Scan for the cell matching the given text and deliver its [X, Y] coordinate at center. 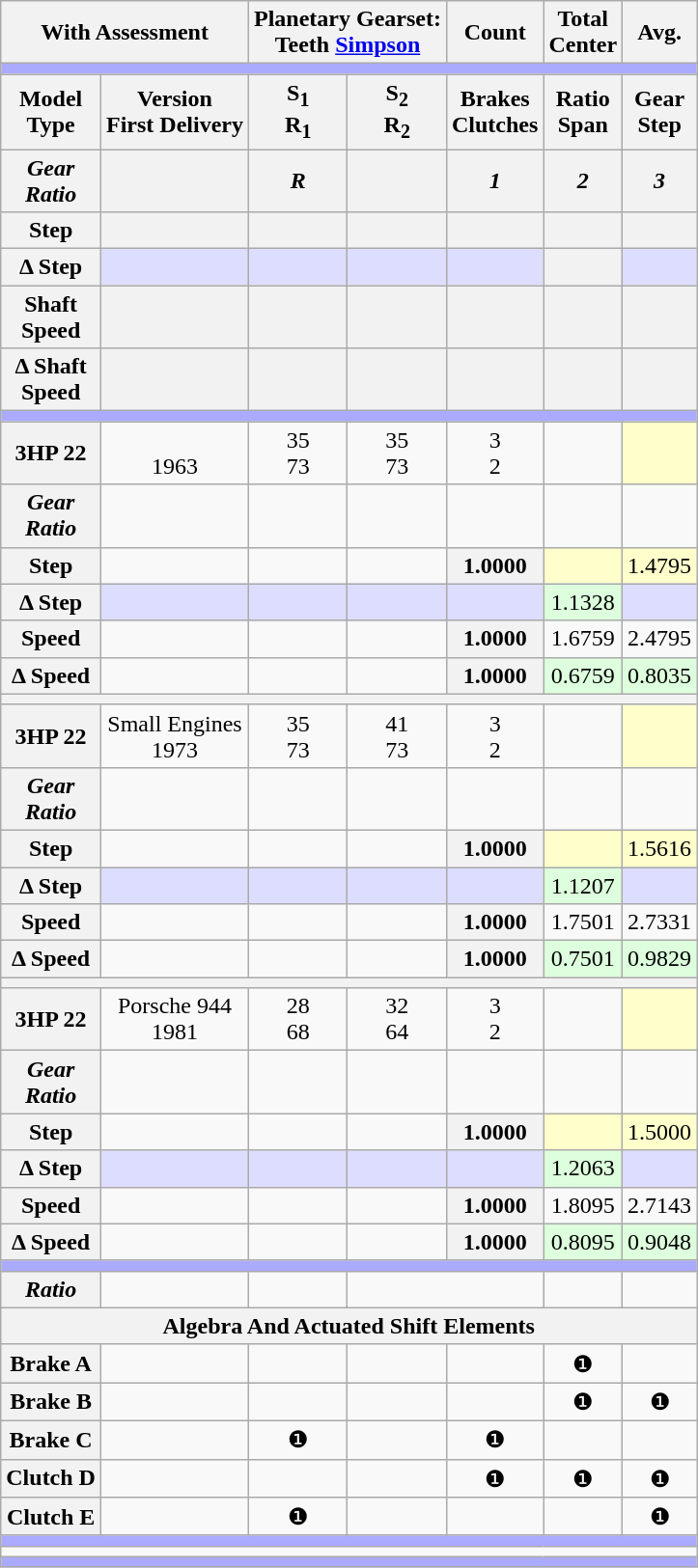
With Assessment [126, 33]
2.7331 [660, 922]
1.8095 [583, 1205]
Planetary Gearset:Teeth Simpson [348, 33]
TotalCenter [583, 33]
1.5000 [660, 1132]
1.6759 [583, 639]
R [297, 179]
0.9048 [660, 1242]
ModelType [51, 112]
S2R2 [397, 112]
Brake B [51, 1402]
RatioSpan [583, 112]
VersionFirst Delivery [174, 112]
Avg. [660, 33]
2.4795 [660, 639]
Ratio [51, 1289]
Brake C [51, 1440]
0.8035 [660, 675]
Clutch D [51, 1478]
S1R1 [297, 112]
2.7143 [660, 1205]
Small Engines1973 [174, 735]
BrakesClutches [494, 112]
1963 [174, 454]
Clutch E [51, 1517]
Count [494, 33]
1.5616 [660, 848]
0.6759 [583, 675]
1.1328 [583, 602]
Porsche 9441981 [174, 1019]
GearStep [660, 112]
3264 [397, 1019]
2 [583, 179]
4173 [397, 735]
Brake A [51, 1363]
1.2063 [583, 1169]
3 [660, 179]
0.9829 [660, 959]
0.8095 [583, 1242]
0.7501 [583, 959]
Δ ShaftSpeed [51, 380]
1.4795 [660, 565]
1.7501 [583, 922]
ShaftSpeed [51, 316]
Algebra And Actuated Shift Elements [349, 1326]
2868 [297, 1019]
1 [494, 179]
1.1207 [583, 885]
